For the text-containing cell, return its midpoint in (X, Y) coordinate format. 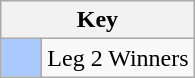
Leg 2 Winners (118, 58)
Key (98, 20)
